Capture the cell that displays the provided text and extract its (X, Y) central coordinate. 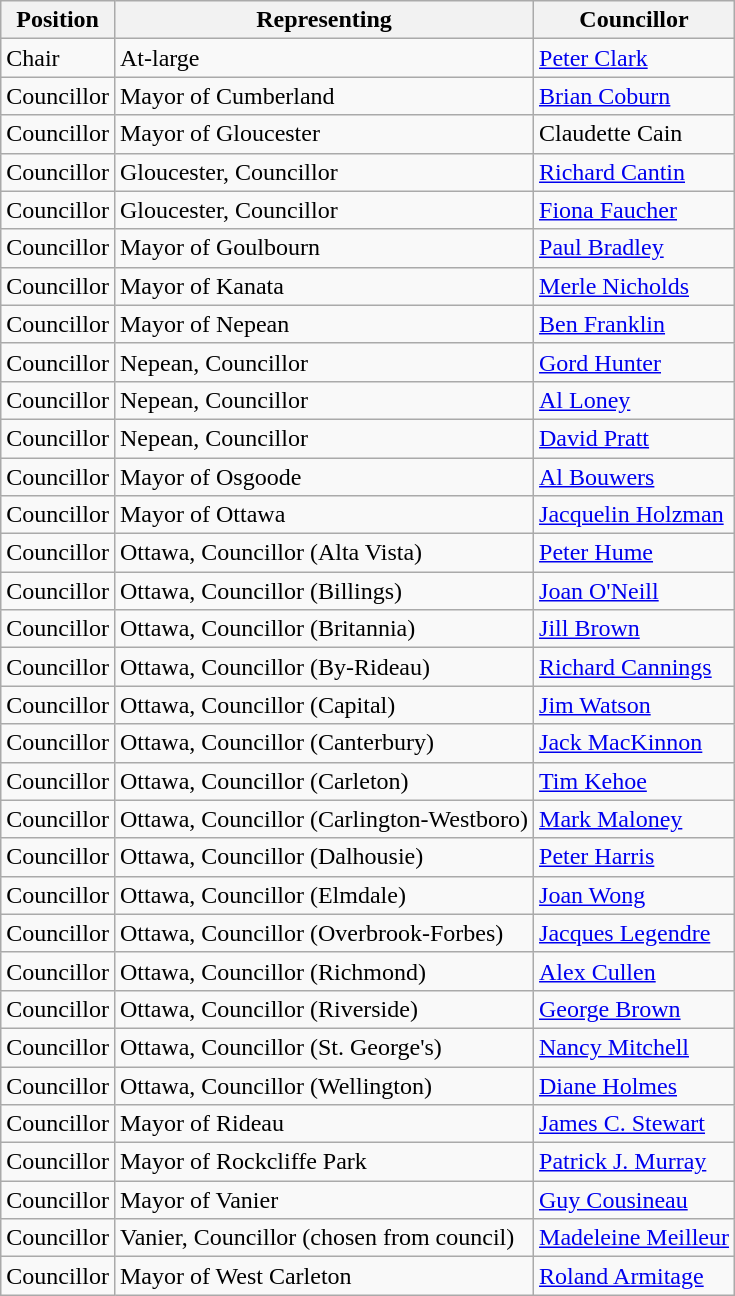
Mayor of Ottawa (324, 515)
Mayor of Rockcliffe Park (324, 1162)
Ottawa, Councillor (Carlington-Westboro) (324, 819)
Joan O'Neill (634, 591)
At-large (324, 58)
Vanier, Councillor (chosen from council) (324, 1238)
Richard Cantin (634, 172)
Ottawa, Councillor (Richmond) (324, 971)
Ottawa, Councillor (Britannia) (324, 629)
Ottawa, Councillor (Carleton) (324, 781)
Peter Clark (634, 58)
Peter Harris (634, 857)
Ottawa, Councillor (Capital) (324, 705)
Ottawa, Councillor (St. George's) (324, 1047)
Mayor of Rideau (324, 1124)
Ottawa, Councillor (Dalhousie) (324, 857)
Guy Cousineau (634, 1200)
Richard Cannings (634, 667)
Tim Kehoe (634, 781)
Mayor of West Carleton (324, 1276)
Mayor of Cumberland (324, 96)
Ottawa, Councillor (Elmdale) (324, 895)
George Brown (634, 1009)
James C. Stewart (634, 1124)
Jill Brown (634, 629)
Mayor of Goulbourn (324, 248)
Ottawa, Councillor (Overbrook-Forbes) (324, 933)
Ben Franklin (634, 324)
Nancy Mitchell (634, 1047)
Ottawa, Councillor (Canterbury) (324, 743)
David Pratt (634, 438)
Claudette Cain (634, 134)
Ottawa, Councillor (Riverside) (324, 1009)
Gord Hunter (634, 362)
Jacques Legendre (634, 933)
Ottawa, Councillor (Alta Vista) (324, 553)
Brian Coburn (634, 96)
Roland Armitage (634, 1276)
Mark Maloney (634, 819)
Al Loney (634, 400)
Madeleine Meilleur (634, 1238)
Mayor of Vanier (324, 1200)
Position (58, 20)
Ottawa, Councillor (By-Rideau) (324, 667)
Mayor of Kanata (324, 286)
Mayor of Nepean (324, 324)
Jim Watson (634, 705)
Diane Holmes (634, 1085)
Ottawa, Councillor (Wellington) (324, 1085)
Peter Hume (634, 553)
Fiona Faucher (634, 210)
Representing (324, 20)
Chair (58, 58)
Jack MacKinnon (634, 743)
Patrick J. Murray (634, 1162)
Mayor of Osgoode (324, 477)
Joan Wong (634, 895)
Al Bouwers (634, 477)
Ottawa, Councillor (Billings) (324, 591)
Paul Bradley (634, 248)
Mayor of Gloucester (324, 134)
Jacquelin Holzman (634, 515)
Merle Nicholds (634, 286)
Alex Cullen (634, 971)
